Detect which cell encompasses the target text, then output its [X, Y] center coordinate. 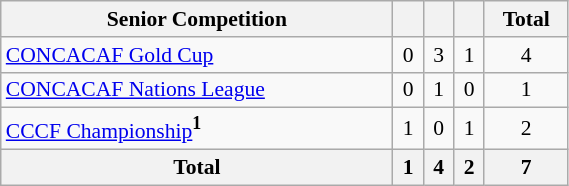
CONCACAF Nations League [197, 90]
7 [526, 167]
CCCF Championship1 [197, 128]
CONCACAF Gold Cup [197, 55]
3 [438, 55]
Senior Competition [197, 19]
